Detect which cell encompasses the target text, then output its (X, Y) center coordinate. 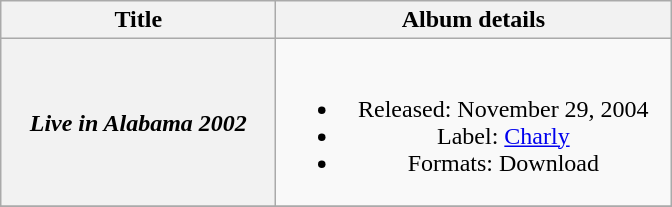
Released: November 29, 2004Label: CharlyFormats: Download (474, 122)
Album details (474, 20)
Title (138, 20)
Live in Alabama 2002 (138, 122)
